Provide the (x, y) coordinate of the cell's center where the given text is located.  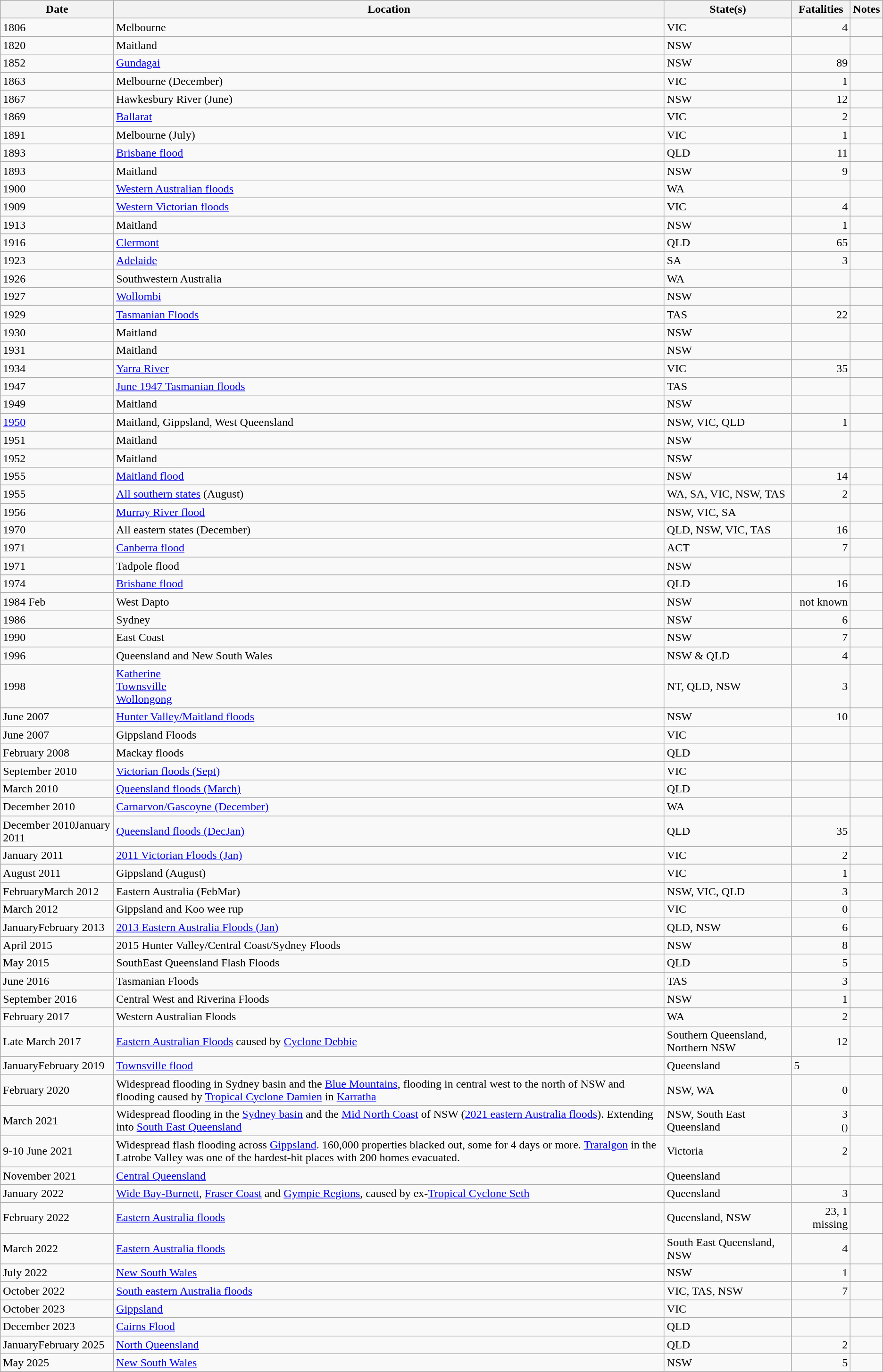
JanuaryFebruary 2019 (57, 1065)
QLD, NSW, VIC, TAS (728, 530)
Queensland floods (DecJan) (389, 831)
All southern states (August) (389, 494)
Maitland flood (389, 476)
September 2010 (57, 771)
Canberra flood (389, 548)
1956 (57, 512)
not known (821, 602)
11 (821, 153)
1952 (57, 458)
1927 (57, 297)
1900 (57, 189)
1926 (57, 279)
Southwestern Australia (389, 279)
3 () (821, 1121)
1974 (57, 584)
Hawkesbury River (June) (389, 99)
1996 (57, 656)
November 2021 (57, 1176)
Western Australian floods (389, 189)
West Dapto (389, 602)
Sydney (389, 620)
Eastern Australian Floods caused by Cyclone Debbie (389, 1041)
1931 (57, 350)
1934 (57, 368)
January 2011 (57, 856)
22 (821, 315)
Western Victorian floods (389, 207)
NSW, WA (728, 1089)
Western Australian Floods (389, 1017)
Central West and Riverina Floods (389, 999)
1950 (57, 422)
1947 (57, 386)
1891 (57, 135)
Townsville flood (389, 1065)
SA (728, 261)
1806 (57, 27)
1990 (57, 638)
WA, SA, VIC, NSW, TAS (728, 494)
East Coast (389, 638)
June 1947 Tasmanian floods (389, 386)
Location (389, 9)
Mackay floods (389, 753)
Melbourne (December) (389, 81)
Gippsland Floods (389, 735)
South East Queensland, NSW (728, 1249)
Carnarvon/Gascoyne (December) (389, 807)
Melbourne (389, 27)
QLD, NSW (728, 927)
Gundagai (389, 63)
June 2016 (57, 981)
1949 (57, 404)
All eastern states (December) (389, 530)
2011 Victorian Floods (Jan) (389, 856)
Queensland and New South Wales (389, 656)
Victorian floods (Sept) (389, 771)
Tadpole flood (389, 566)
9-10 June 2021 (57, 1151)
2013 Eastern Australia Floods (Jan) (389, 927)
Queensland floods (March) (389, 789)
May 2015 (57, 963)
1986 (57, 620)
Gippsland (August) (389, 873)
1923 (57, 261)
1852 (57, 63)
Widespread flooding in the Sydney basin and the Mid North Coast of NSW (2021 eastern Australia floods). Extending into South East Queensland (389, 1121)
Adelaide (389, 261)
1863 (57, 81)
Ballarat (389, 117)
NSW, VIC, SA (728, 512)
Notes (866, 9)
Gippsland and Koo wee rup (389, 909)
1970 (57, 530)
NSW, South East Queensland (728, 1121)
March 2021 (57, 1121)
1984 Feb (57, 602)
1867 (57, 99)
Wollombi (389, 297)
January 2022 (57, 1194)
April 2015 (57, 945)
October 2022 (57, 1291)
1913 (57, 225)
JanuaryFebruary 2013 (57, 927)
2015 Hunter Valley/Central Coast/Sydney Floods (389, 945)
FebruaryMarch 2012 (57, 891)
1916 (57, 243)
December 2010January 2011 (57, 831)
September 2016 (57, 999)
July 2022 (57, 1273)
Wide Bay-Burnett, Fraser Coast and Gympie Regions, caused by ex-Tropical Cyclone Seth (389, 1194)
9 (821, 171)
Clermont (389, 243)
1909 (57, 207)
Gippsland (389, 1309)
Victoria (728, 1151)
Late March 2017 (57, 1041)
Central Queensland (389, 1176)
March 2022 (57, 1249)
ACT (728, 548)
Hunter Valley/Maitland floods (389, 717)
VIC, TAS, NSW (728, 1291)
1998 (57, 686)
10 (821, 717)
State(s) (728, 9)
February 2020 (57, 1089)
February 2022 (57, 1218)
South eastern Australia floods (389, 1291)
Murray River flood (389, 512)
1929 (57, 315)
August 2011 (57, 873)
65 (821, 243)
North Queensland (389, 1345)
NSW & QLD (728, 656)
Eastern Australia (FebMar) (389, 891)
1820 (57, 45)
February 2017 (57, 1017)
Queensland, NSW (728, 1218)
Southern Queensland, Northern NSW (728, 1041)
SouthEast Queensland Flash Floods (389, 963)
Maitland, Gippsland, West Queensland (389, 422)
October 2023 (57, 1309)
Melbourne (July) (389, 135)
14 (821, 476)
JanuaryFebruary 2025 (57, 1345)
1869 (57, 117)
March 2010 (57, 789)
1951 (57, 440)
Yarra River (389, 368)
Fatalities (821, 9)
1930 (57, 333)
December 2023 (57, 1327)
89 (821, 63)
8 (821, 945)
NT, QLD, NSW (728, 686)
Date (57, 9)
23, 1 missing (821, 1218)
March 2012 (57, 909)
December 2010 (57, 807)
May 2025 (57, 1363)
February 2008 (57, 753)
KatherineTownsvilleWollongong (389, 686)
Cairns Flood (389, 1327)
